Capture the cell that displays the provided text and extract its (x, y) central coordinate. 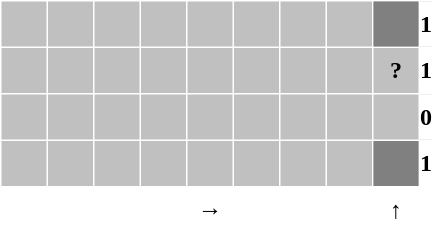
0 (426, 116)
→ (210, 210)
↑ (396, 210)
? (396, 70)
